Capture the cell that displays the provided text and extract its [X, Y] central coordinate. 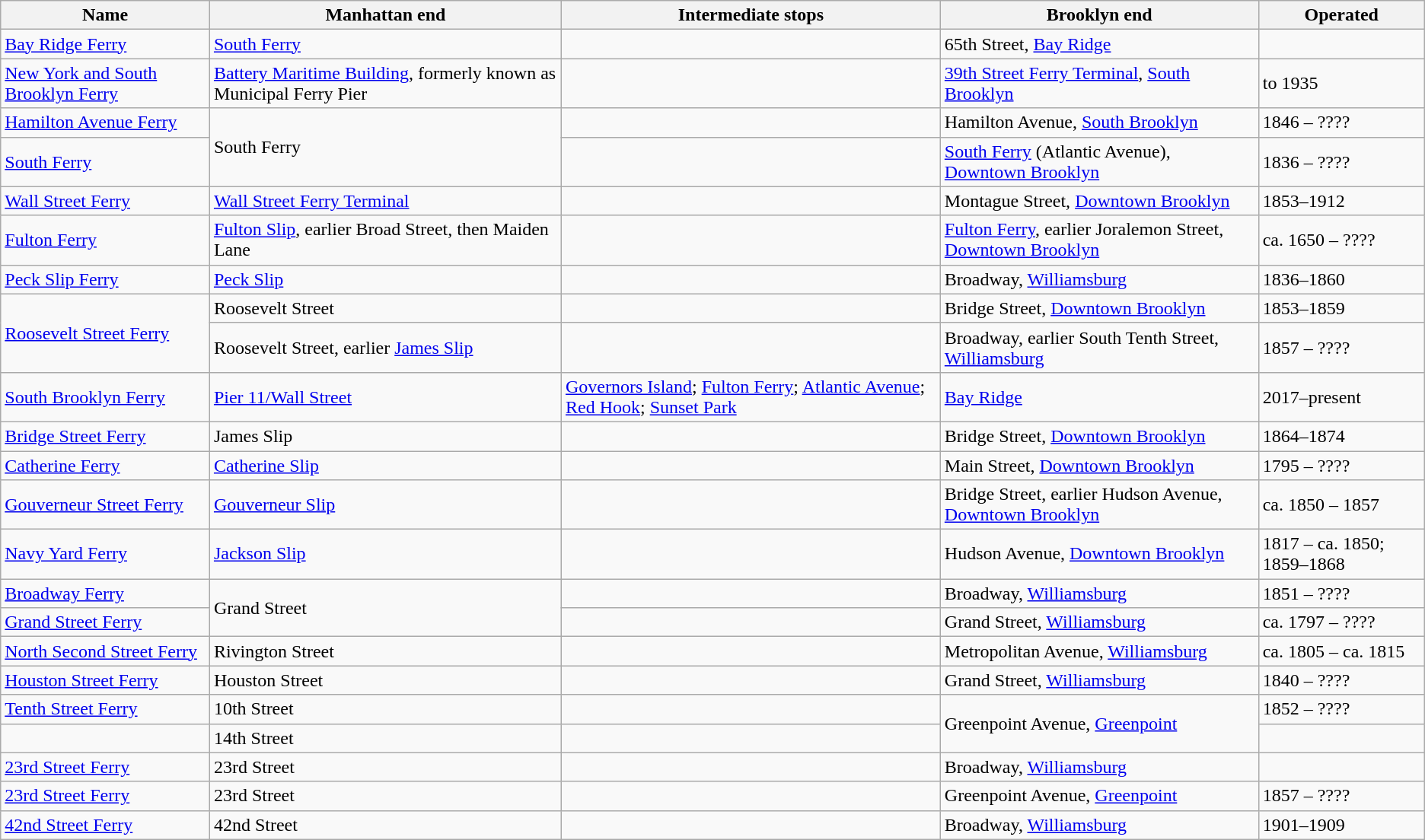
Navy Yard Ferry [105, 554]
1817 – ca. 1850; 1859–1868 [1341, 554]
Main Street, Downtown Brooklyn [1099, 465]
North Second Street Ferry [105, 651]
Operated [1341, 15]
Bridge Street Ferry [105, 436]
Montague Street, Downtown Brooklyn [1099, 201]
ca. 1797 – ???? [1341, 622]
1853–1859 [1341, 308]
Wall Street Ferry [105, 201]
65th Street, Bay Ridge [1099, 44]
Broadway Ferry [105, 593]
Bay Ridge [1099, 397]
Pier 11/Wall Street [385, 397]
Manhattan end [385, 15]
Roosevelt Street Ferry [105, 333]
42nd Street Ferry [105, 825]
1836–1860 [1341, 279]
New York and South Brooklyn Ferry [105, 84]
Intermediate stops [751, 15]
ca. 1850 – 1857 [1341, 505]
Houston Street [385, 680]
Tenth Street Ferry [105, 709]
South Ferry (Atlantic Avenue), Downtown Brooklyn [1099, 161]
14th Street [385, 738]
ca. 1805 – ca. 1815 [1341, 651]
Battery Maritime Building, formerly known as Municipal Ferry Pier [385, 84]
42nd Street [385, 825]
Governors Island; Fulton Ferry; Atlantic Avenue; Red Hook; Sunset Park [751, 397]
Fulton Ferry, earlier Joralemon Street, Downtown Brooklyn [1099, 240]
Peck Slip [385, 279]
Grand Street [385, 608]
ca. 1650 – ???? [1341, 240]
Rivington Street [385, 651]
South Brooklyn Ferry [105, 397]
Roosevelt Street, earlier James Slip [385, 347]
Broadway, earlier South Tenth Street, Williamsburg [1099, 347]
2017–present [1341, 397]
Roosevelt Street [385, 308]
1840 – ???? [1341, 680]
1846 – ???? [1341, 123]
Hamilton Avenue Ferry [105, 123]
1851 – ???? [1341, 593]
Hudson Avenue, Downtown Brooklyn [1099, 554]
Bridge Street, earlier Hudson Avenue, Downtown Brooklyn [1099, 505]
Grand Street Ferry [105, 622]
39th Street Ferry Terminal, South Brooklyn [1099, 84]
1795 – ???? [1341, 465]
1864–1874 [1341, 436]
James Slip [385, 436]
Fulton Ferry [105, 240]
Name [105, 15]
Gouverneur Slip [385, 505]
Catherine Ferry [105, 465]
1836 – ???? [1341, 161]
to 1935 [1341, 84]
Fulton Slip, earlier Broad Street, then Maiden Lane [385, 240]
Jackson Slip [385, 554]
Bay Ridge Ferry [105, 44]
Metropolitan Avenue, Williamsburg [1099, 651]
Catherine Slip [385, 465]
Houston Street Ferry [105, 680]
1901–1909 [1341, 825]
10th Street [385, 709]
Peck Slip Ferry [105, 279]
Wall Street Ferry Terminal [385, 201]
Gouverneur Street Ferry [105, 505]
Brooklyn end [1099, 15]
Hamilton Avenue, South Brooklyn [1099, 123]
1853–1912 [1341, 201]
1852 – ???? [1341, 709]
